Determine the (x, y) coordinate at the center of the cell enclosing the given text.  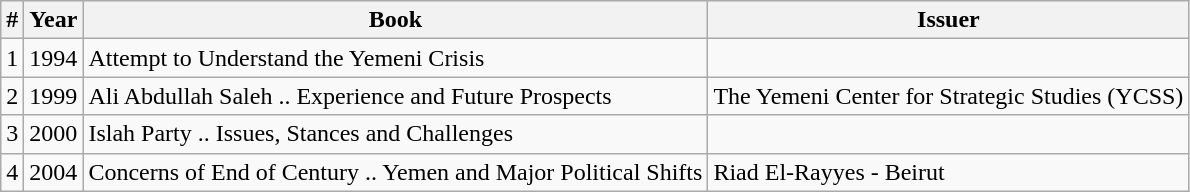
Attempt to Understand the Yemeni Crisis (396, 58)
# (12, 20)
Issuer (948, 20)
1 (12, 58)
Ali Abdullah Saleh .. Experience and Future Prospects (396, 96)
1994 (54, 58)
1999 (54, 96)
4 (12, 172)
The Yemeni Center for Strategic Studies (YCSS) (948, 96)
Islah Party .. Issues, Stances and Challenges (396, 134)
Concerns of End of Century .. Yemen and Major Political Shifts (396, 172)
2000 (54, 134)
Riad El-Rayyes - Beirut (948, 172)
Year (54, 20)
2004 (54, 172)
3 (12, 134)
2 (12, 96)
Book (396, 20)
